Provide the [X, Y] coordinate of the cell's center where the given text is located.  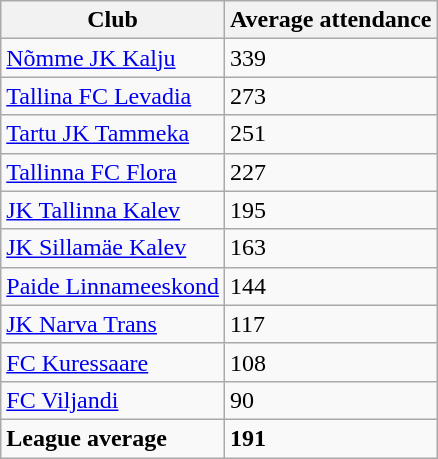
Tallina FC Levadia [113, 96]
339 [330, 58]
195 [330, 210]
251 [330, 134]
90 [330, 400]
JK Tallinna Kalev [113, 210]
FC Kuressaare [113, 362]
Tartu JK Tammeka [113, 134]
163 [330, 248]
273 [330, 96]
Average attendance [330, 20]
FC Viljandi [113, 400]
Paide Linnameeskond [113, 286]
League average [113, 438]
227 [330, 172]
144 [330, 286]
Tallinna FC Flora [113, 172]
117 [330, 324]
108 [330, 362]
Club [113, 20]
JK Narva Trans [113, 324]
JK Sillamäe Kalev [113, 248]
191 [330, 438]
Nõmme JK Kalju [113, 58]
